Locate the cell with the specified text and output its [x, y] center coordinate. 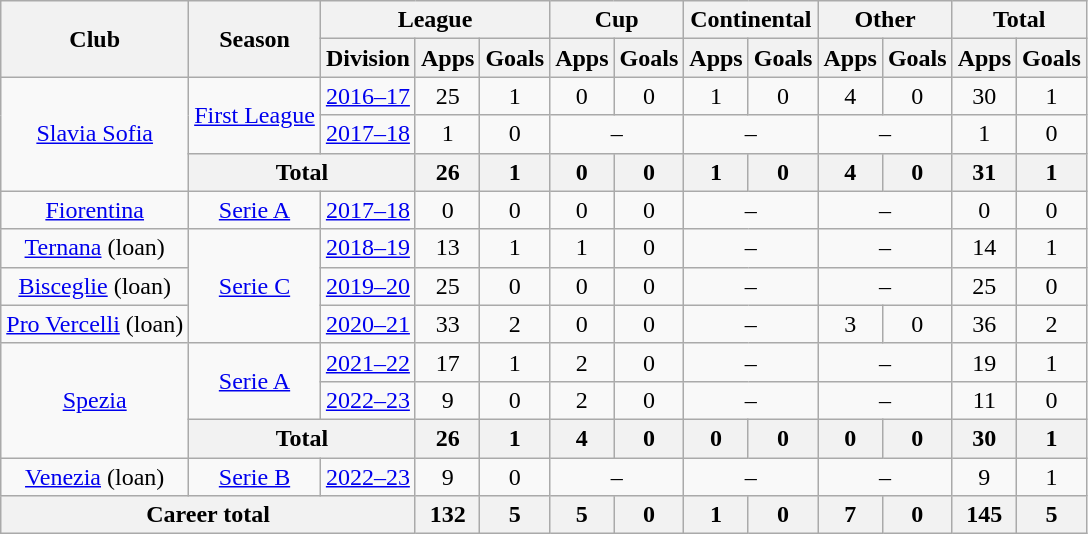
Other [885, 20]
7 [850, 515]
Spezia [95, 400]
3 [850, 324]
Serie B [255, 477]
Venezia (loan) [95, 477]
Career total [208, 515]
2018–19 [368, 248]
145 [984, 515]
36 [984, 324]
Club [95, 39]
Bisceglie (loan) [95, 286]
2019–20 [368, 286]
Season [255, 39]
33 [447, 324]
Ternana (loan) [95, 248]
2021–22 [368, 362]
Division [368, 58]
2016–17 [368, 96]
Serie C [255, 286]
League [434, 20]
Pro Vercelli (loan) [95, 324]
31 [984, 172]
First League [255, 115]
Cup [617, 20]
17 [447, 362]
Fiorentina [95, 210]
2020–21 [368, 324]
11 [984, 400]
14 [984, 248]
13 [447, 248]
Slavia Sofia [95, 134]
Continental [751, 20]
19 [984, 362]
132 [447, 515]
